Capture the cell that displays the provided text and extract its [X, Y] central coordinate. 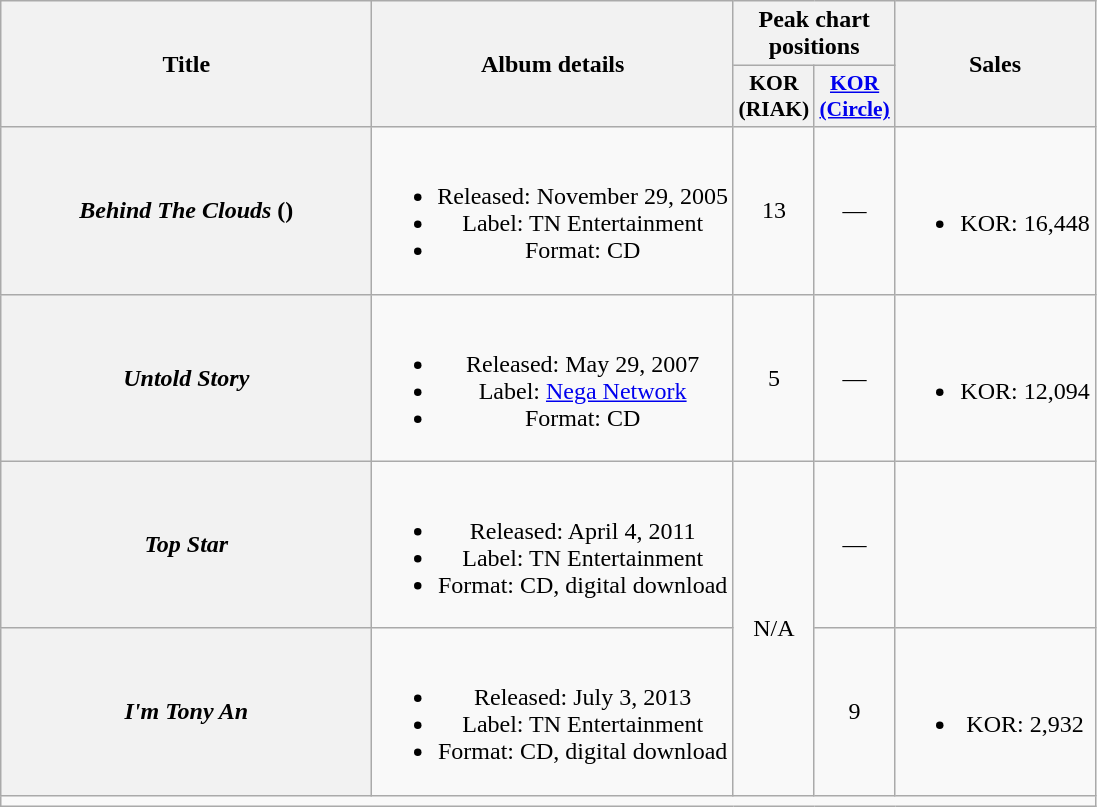
Title [186, 64]
13 [774, 210]
KOR: 16,448 [995, 210]
Released: November 29, 2005Label: TN EntertainmentFormat: CD [553, 210]
KOR(Circle) [854, 96]
KOR: 12,094 [995, 378]
Untold Story [186, 378]
KOR(RIAK) [774, 96]
Top Star [186, 544]
9 [854, 712]
Album details [553, 64]
N/A [774, 628]
Released: May 29, 2007Label: Nega NetworkFormat: CD [553, 378]
I'm Tony An [186, 712]
Behind The Clouds () [186, 210]
KOR: 2,932 [995, 712]
Sales [995, 64]
Released: April 4, 2011Label: TN EntertainmentFormat: CD, digital download [553, 544]
5 [774, 378]
Released: July 3, 2013Label: TN EntertainmentFormat: CD, digital download [553, 712]
Peak chart positions [814, 34]
